Identify which cell holds the provided text, then report its (x, y) central coordinate. 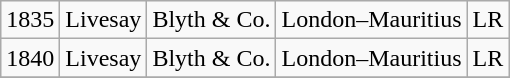
1840 (30, 58)
1835 (30, 20)
